Extract the (X, Y) coordinate from the center of the cell holding the provided text.  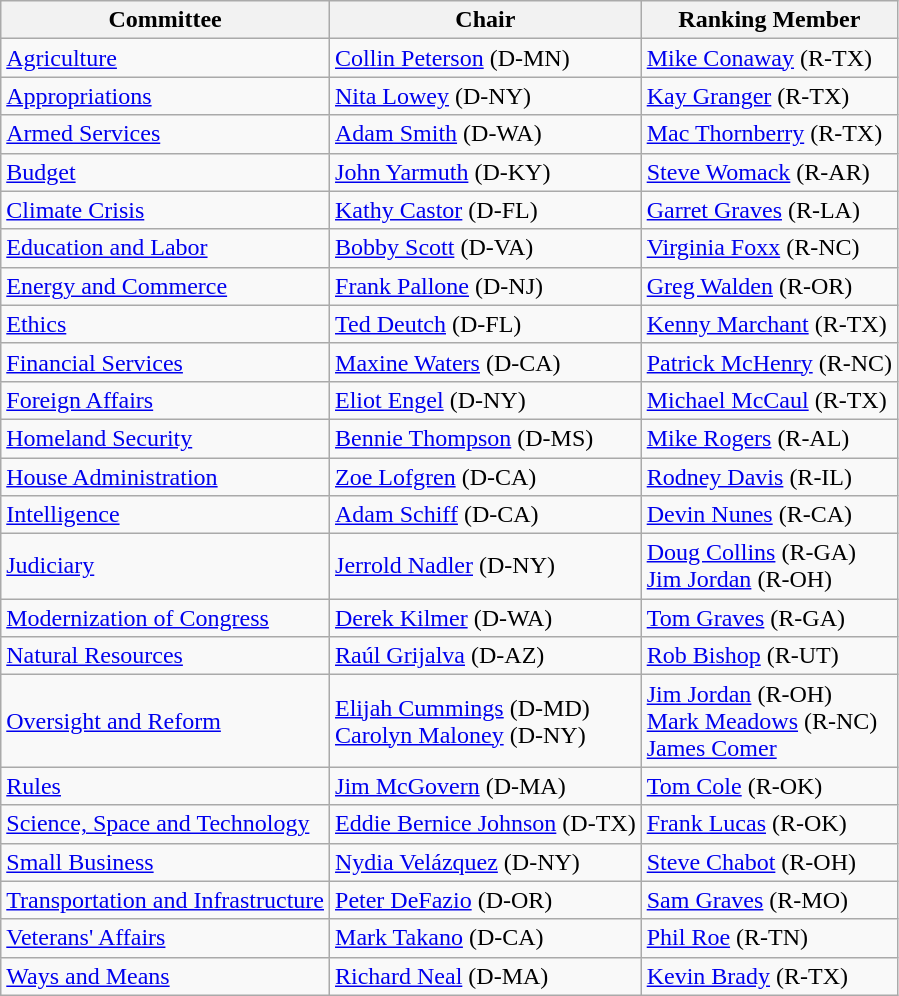
Frank Lucas (R-OK) (769, 824)
Peter DeFazio (D-OR) (486, 900)
Kay Granger (R-TX) (769, 96)
Kevin Brady (R-TX) (769, 976)
Derek Kilmer (D-WA) (486, 618)
Transportation and Infrastructure (166, 900)
Ranking Member (769, 20)
Michael McCaul (R-TX) (769, 400)
Eliot Engel (D-NY) (486, 400)
Small Business (166, 862)
Judiciary (166, 566)
Eddie Bernice Johnson (D-TX) (486, 824)
Modernization of Congress (166, 618)
Agriculture (166, 58)
Elijah Cummings (D-MD) Carolyn Maloney (D-NY) (486, 721)
Adam Smith (D-WA) (486, 134)
Bobby Scott (D-VA) (486, 248)
Maxine Waters (D-CA) (486, 362)
Garret Graves (R-LA) (769, 210)
Veterans' Affairs (166, 938)
Appropriations (166, 96)
Tom Graves (R-GA) (769, 618)
Intelligence (166, 515)
Adam Schiff (D-CA) (486, 515)
Devin Nunes (R-CA) (769, 515)
Mac Thornberry (R-TX) (769, 134)
House Administration (166, 477)
Mark Takano (D-CA) (486, 938)
Tom Cole (R-OK) (769, 786)
Foreign Affairs (166, 400)
Rob Bishop (R-UT) (769, 656)
Ted Deutch (D-FL) (486, 324)
Committee (166, 20)
Homeland Security (166, 438)
Oversight and Reform (166, 721)
Rodney Davis (R-IL) (769, 477)
Financial Services (166, 362)
John Yarmuth (D-KY) (486, 172)
Chair (486, 20)
Richard Neal (D-MA) (486, 976)
Mike Conaway (R-TX) (769, 58)
Zoe Lofgren (D-CA) (486, 477)
Collin Peterson (D-MN) (486, 58)
Rules (166, 786)
Jim Jordan (R-OH) Mark Meadows (R-NC) James Comer (769, 721)
Kenny Marchant (R-TX) (769, 324)
Phil Roe (R-TN) (769, 938)
Bennie Thompson (D-MS) (486, 438)
Kathy Castor (D-FL) (486, 210)
Raúl Grijalva (D-AZ) (486, 656)
Virginia Foxx (R-NC) (769, 248)
Climate Crisis (166, 210)
Mike Rogers (R-AL) (769, 438)
Frank Pallone (D-NJ) (486, 286)
Natural Resources (166, 656)
Ways and Means (166, 976)
Science, Space and Technology (166, 824)
Patrick McHenry (R-NC) (769, 362)
Greg Walden (R-OR) (769, 286)
Jerrold Nadler (D-NY) (486, 566)
Doug Collins (R-GA) Jim Jordan (R-OH) (769, 566)
Ethics (166, 324)
Nydia Velázquez (D-NY) (486, 862)
Armed Services (166, 134)
Budget (166, 172)
Jim McGovern (D-MA) (486, 786)
Energy and Commerce (166, 286)
Steve Womack (R-AR) (769, 172)
Sam Graves (R-MO) (769, 900)
Steve Chabot (R-OH) (769, 862)
Nita Lowey (D-NY) (486, 96)
Education and Labor (166, 248)
